Return (x, y) of the center of cell containing provided text 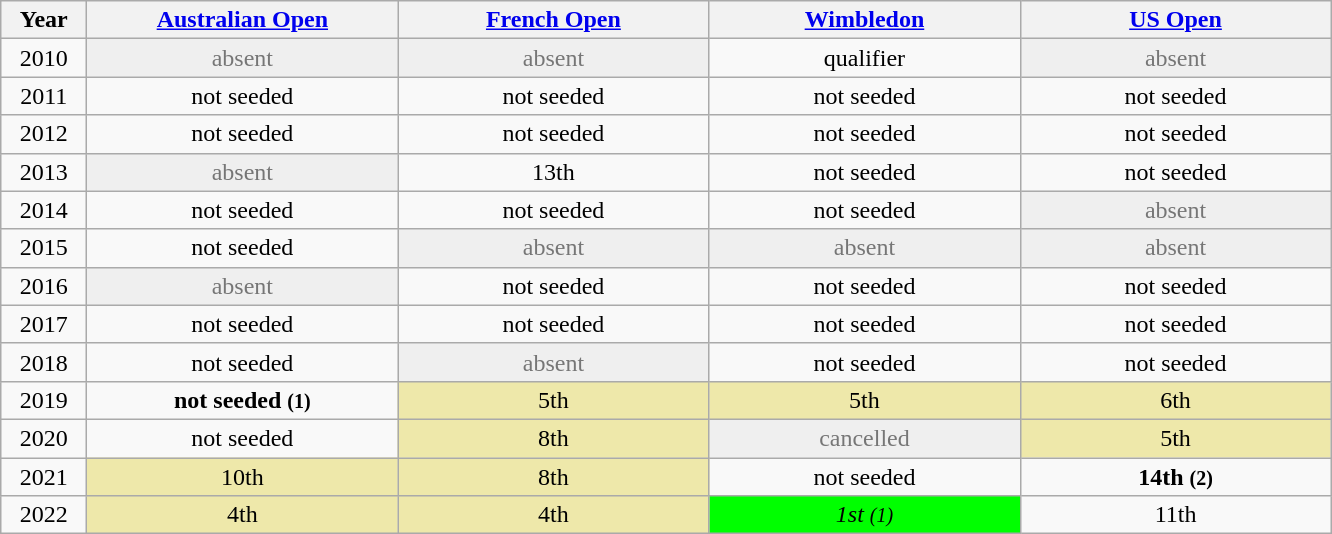
US Open (1176, 20)
2010 (44, 58)
Wimbledon (864, 20)
2021 (44, 477)
2015 (44, 248)
1st (1) (864, 515)
2012 (44, 134)
2011 (44, 96)
cancelled (864, 438)
14th (2) (1176, 477)
2022 (44, 515)
2018 (44, 362)
2020 (44, 438)
2013 (44, 172)
2017 (44, 324)
10th (242, 477)
2019 (44, 400)
2016 (44, 286)
11th (1176, 515)
6th (1176, 400)
Australian Open (242, 20)
2014 (44, 210)
qualifier (864, 58)
not seeded (1) (242, 400)
French Open (554, 20)
Year (44, 20)
13th (554, 172)
